Locate the cell with the specified text and output its [x, y] center coordinate. 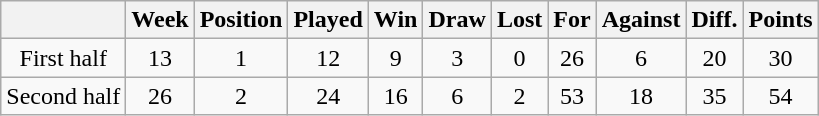
For [572, 20]
53 [572, 96]
13 [160, 58]
Diff. [714, 20]
Lost [519, 20]
Points [780, 20]
1 [241, 58]
0 [519, 58]
16 [396, 96]
First half [64, 58]
Position [241, 20]
18 [641, 96]
Played [328, 20]
Week [160, 20]
20 [714, 58]
3 [457, 58]
9 [396, 58]
Win [396, 20]
Draw [457, 20]
12 [328, 58]
35 [714, 96]
54 [780, 96]
Against [641, 20]
Second half [64, 96]
24 [328, 96]
30 [780, 58]
